Locate the cell with the specified text and output its [x, y] center coordinate. 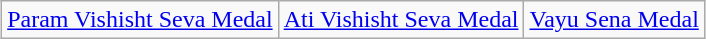
Param Vishisht Seva Medal [140, 20]
Ati Vishisht Seva Medal [401, 20]
Vayu Sena Medal [614, 20]
